Return (X, Y) of the center of cell containing provided text 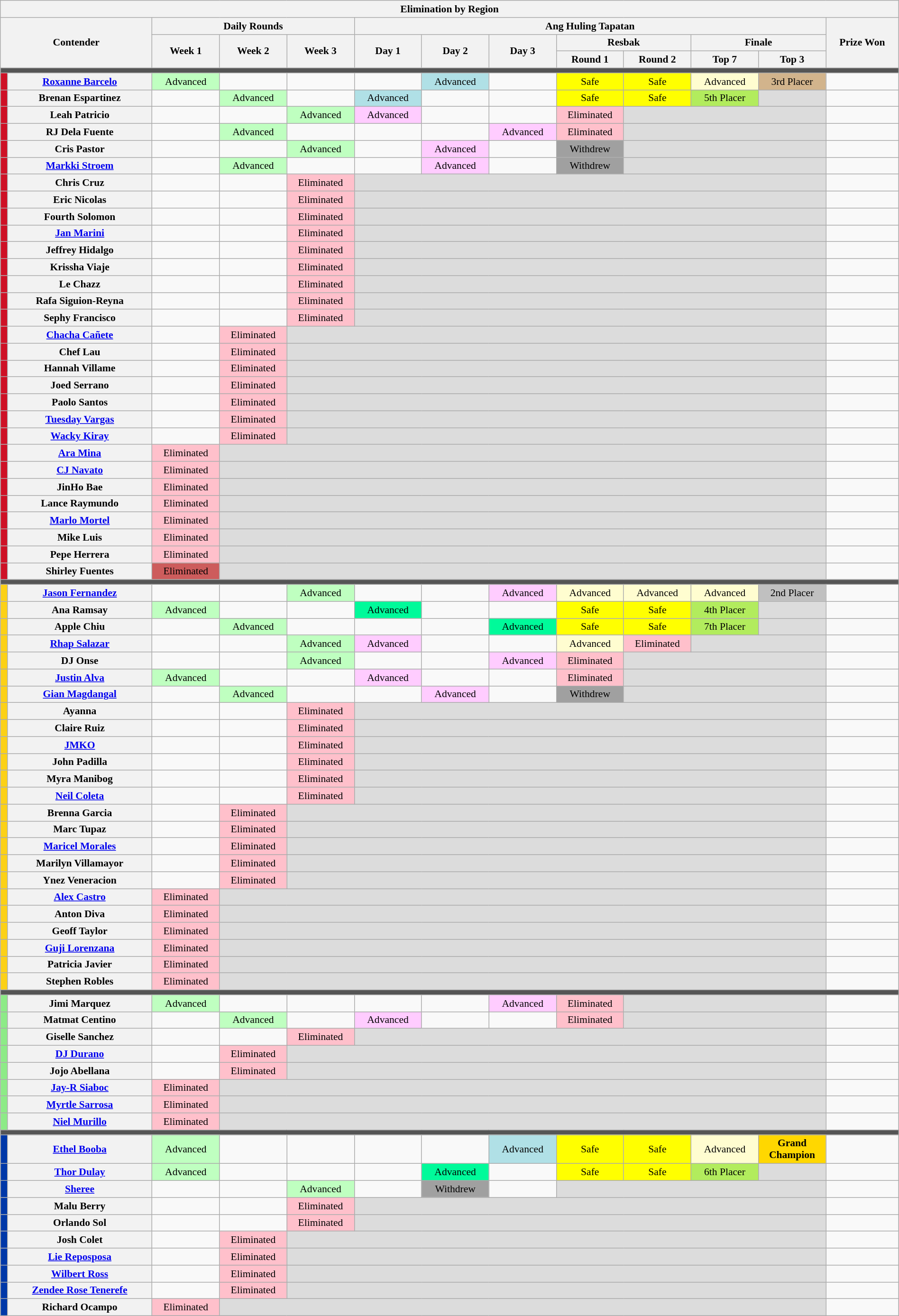
Stephen Robles (80, 982)
Neil Coleta (80, 796)
Thor Dulay (80, 1172)
Anton Diva (80, 914)
Prize Won (862, 43)
Day 3 (523, 51)
Chris Cruz (80, 183)
Guji Lorenzana (80, 948)
Ayanna (80, 711)
Ana Ramsay (80, 610)
Marilyn Villamayor (80, 864)
Geoff Taylor (80, 931)
Apple Chiu (80, 627)
Rafa Siguion-Reyna (80, 301)
Claire Ruiz (80, 728)
Wilbert Ross (80, 1274)
Zendee Rose Tenerefe (80, 1290)
Matmat Centino (80, 1020)
Lie Reposposa (80, 1257)
Top 3 (792, 60)
DJ Onse (80, 661)
Jimi Marquez (80, 1003)
Patricia Javier (80, 965)
Top 7 (725, 60)
Joed Serrano (80, 386)
4th Placer (725, 610)
Gian Magdangal (80, 694)
Finale (758, 43)
Malu Berry (80, 1206)
Josh Colet (80, 1240)
Week 3 (321, 51)
Day 2 (455, 51)
Leah Patricio (80, 115)
Jan Marini (80, 233)
Ara Mina (80, 453)
RJ Dela Fuente (80, 132)
Week 2 (253, 51)
Brenna Garcia (80, 813)
Mike Luis (80, 538)
DJ Durano (80, 1054)
Shirley Fuentes (80, 571)
Brenan Espartinez (80, 98)
Myrtle Sarrosa (80, 1105)
Week 1 (186, 51)
Jason Fernandez (80, 593)
JinHo Bae (80, 487)
Marlo Mortel (80, 521)
2nd Placer (792, 593)
5th Placer (725, 98)
Lance Raymundo (80, 504)
John Padilla (80, 762)
Pepe Herrera (80, 554)
Jay-R Siaboc (80, 1088)
Richard Ocampo (80, 1307)
3rd Placer (792, 82)
Daily Rounds (253, 26)
JMKO (80, 745)
Grand Champion (792, 1150)
Le Chazz (80, 284)
CJ Navato (80, 470)
Resbak (624, 43)
Paolo Santos (80, 403)
Round 1 (590, 60)
Jojo Abellana (80, 1071)
Ethel Booba (80, 1150)
Fourth Solomon (80, 217)
Chacha Cañete (80, 335)
Krissha Viaje (80, 267)
Eric Nicolas (80, 200)
Giselle Sanchez (80, 1037)
Marc Tupaz (80, 829)
Sheree (80, 1189)
Ang Huling Tapatan (590, 26)
Roxanne Barcelo (80, 82)
Contender (76, 43)
Rhap Salazar (80, 644)
7th Placer (725, 627)
Alex Castro (80, 897)
6th Placer (725, 1172)
Chef Lau (80, 352)
Niel Murillo (80, 1122)
Orlando Sol (80, 1223)
Sephy Francisco (80, 318)
Cris Pastor (80, 149)
Maricel Morales (80, 847)
Wacky Kiray (80, 436)
Tuesday Vargas (80, 419)
Jeffrey Hidalgo (80, 250)
Myra Manibog (80, 779)
Ynez Veneracion (80, 880)
Hannah Villame (80, 368)
Round 2 (657, 60)
Justin Alva (80, 678)
Day 1 (388, 51)
Elimination by Region (449, 9)
Markki Stroem (80, 166)
